Return the [x, y] coordinate for the center point of the cell that contains the specified text.  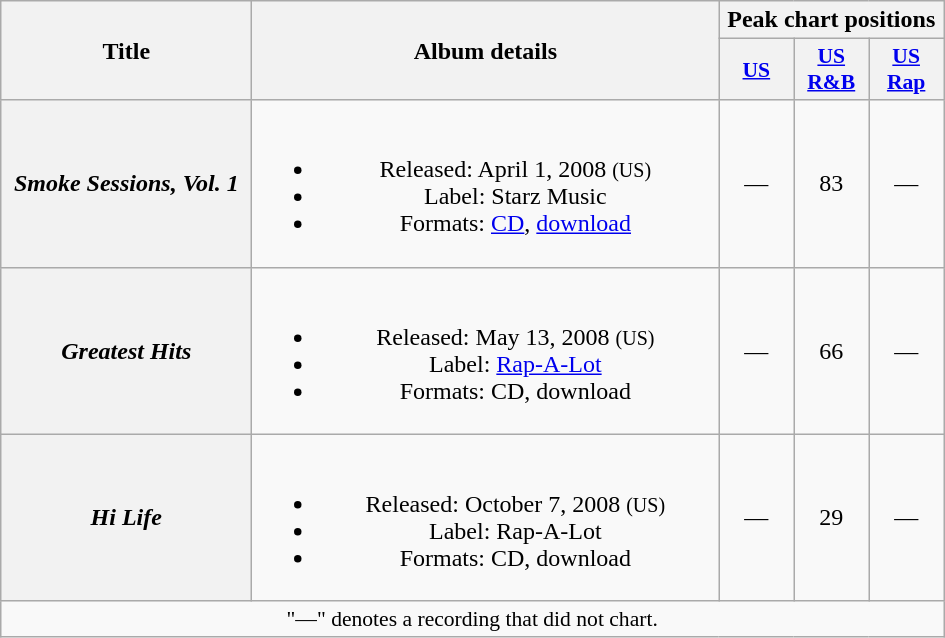
Album details [486, 50]
66 [832, 350]
83 [832, 184]
"—" denotes a recording that did not chart. [472, 619]
Released: May 13, 2008 (US)Label: Rap-A-LotFormats: CD, download [486, 350]
Released: April 1, 2008 (US)Label: Starz MusicFormats: CD, download [486, 184]
Released: October 7, 2008 (US)Label: Rap-A-LotFormats: CD, download [486, 518]
USRap [906, 70]
US R&B [832, 70]
29 [832, 518]
Smoke Sessions, Vol. 1 [126, 184]
Peak chart positions [832, 20]
Title [126, 50]
Greatest Hits [126, 350]
US [756, 70]
Hi Life [126, 518]
